For the text-containing cell, return its midpoint in [X, Y] coordinate format. 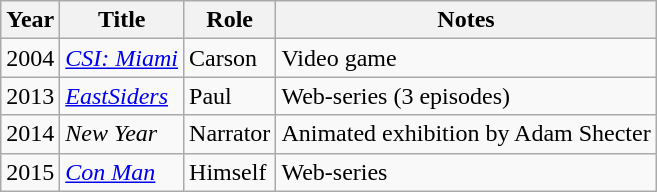
CSI: Miami [122, 58]
2004 [30, 58]
Web-series [466, 172]
Con Man [122, 172]
EastSiders [122, 96]
Narrator [230, 134]
2014 [30, 134]
2015 [30, 172]
Year [30, 20]
Web-series (3 episodes) [466, 96]
Role [230, 20]
Paul [230, 96]
Notes [466, 20]
Animated exhibition by Adam Shecter [466, 134]
New Year [122, 134]
Video game [466, 58]
Carson [230, 58]
2013 [30, 96]
Title [122, 20]
Himself [230, 172]
